Return the [X, Y] coordinate for the center point of the cell that contains the specified text.  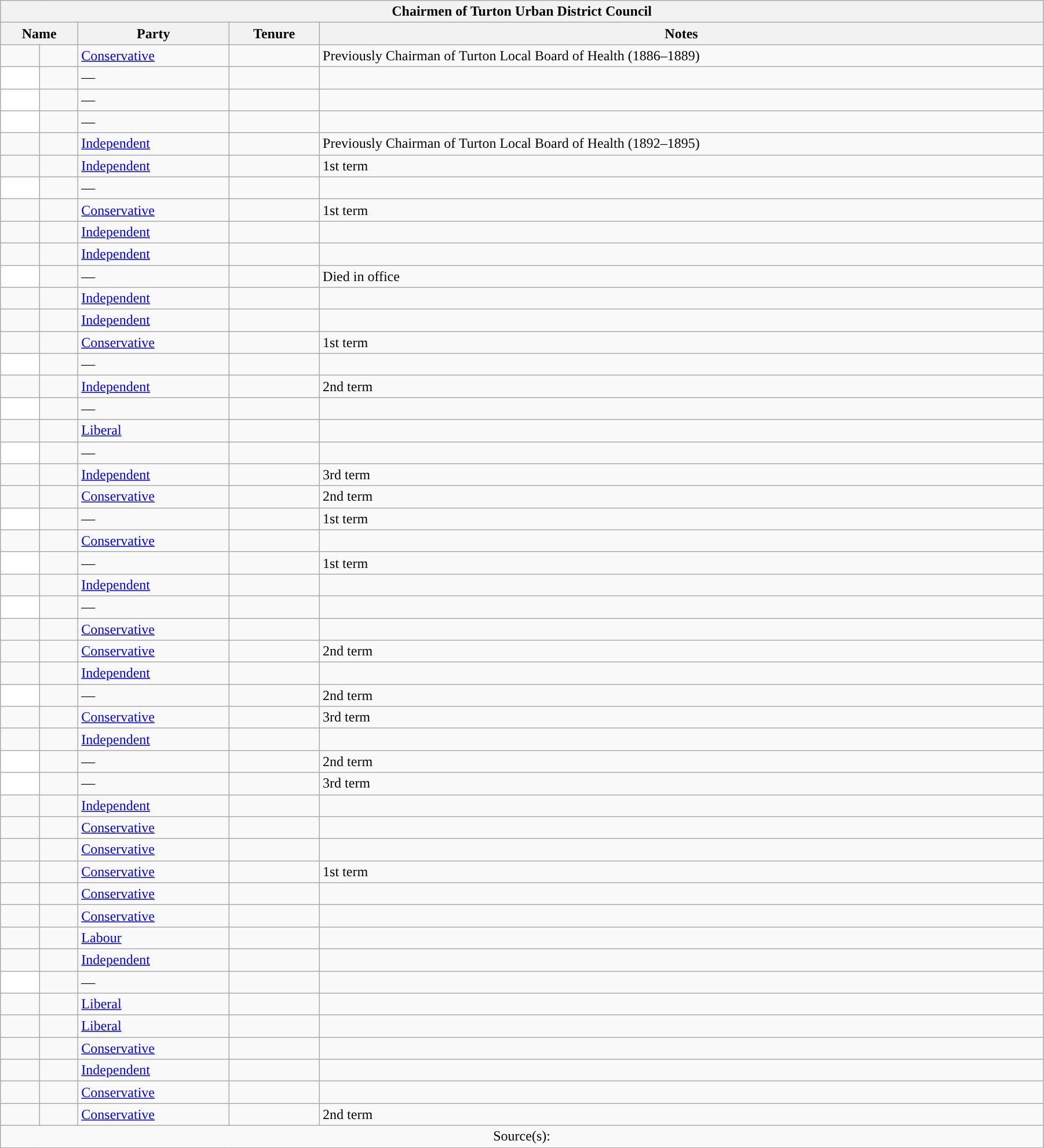
Notes [681, 34]
Tenure [275, 34]
Died in office [681, 276]
Chairmen of Turton Urban District Council [522, 12]
Party [154, 34]
Previously Chairman of Turton Local Board of Health (1892–1895) [681, 144]
Labour [154, 938]
Name [39, 34]
Source(s): [522, 1136]
Previously Chairman of Turton Local Board of Health (1886–1889) [681, 56]
